From the cell containing the given text, extract its center point as (x, y) coordinate. 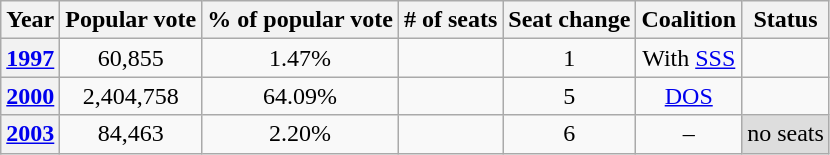
64.09% (300, 96)
Popular vote (131, 20)
1 (570, 58)
2000 (30, 96)
1997 (30, 58)
# of seats (450, 20)
2.20% (300, 134)
% of popular vote (300, 20)
6 (570, 134)
With SSS (689, 58)
no seats (786, 134)
Status (786, 20)
Year (30, 20)
2003 (30, 134)
60,855 (131, 58)
1.47% (300, 58)
2,404,758 (131, 96)
5 (570, 96)
– (689, 134)
Coalition (689, 20)
Seat change (570, 20)
84,463 (131, 134)
DOS (689, 96)
